Detect which cell encompasses the target text, then output its (x, y) center coordinate. 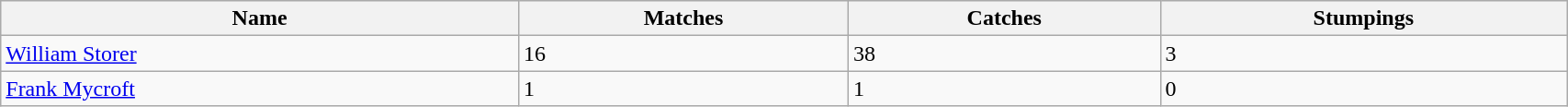
Frank Mycroft (260, 89)
0 (1363, 89)
William Storer (260, 53)
Catches (1005, 18)
3 (1363, 53)
Matches (683, 18)
Name (260, 18)
Stumpings (1363, 18)
38 (1005, 53)
16 (683, 53)
